Identify which cell holds the provided text, then report its [x, y] central coordinate. 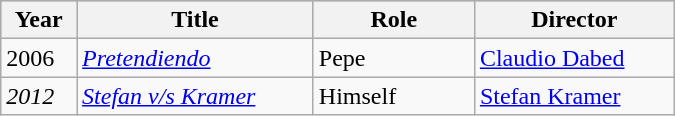
2012 [39, 96]
Year [39, 20]
Title [196, 20]
Pepe [394, 58]
Pretendiendo [196, 58]
Stefan Kramer [574, 96]
Director [574, 20]
Role [394, 20]
2006 [39, 58]
Himself [394, 96]
Stefan v/s Kramer [196, 96]
Claudio Dabed [574, 58]
